Locate the cell with the specified text and output its (x, y) center coordinate. 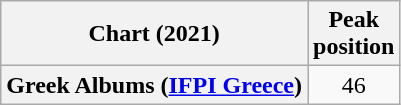
Peakposition (354, 34)
Chart (2021) (154, 34)
Greek Albums (IFPI Greece) (154, 85)
46 (354, 85)
